Capture the cell that displays the provided text and extract its (X, Y) central coordinate. 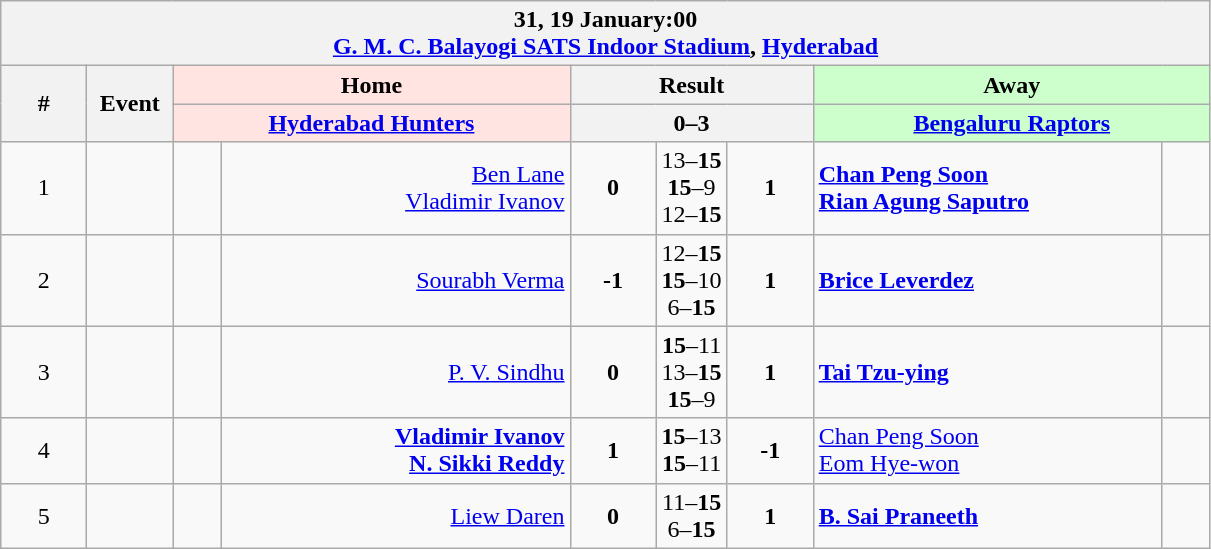
15–1315–11 (692, 450)
13–1515–912–15 (692, 188)
B. Sai Praneeth (988, 516)
# (44, 104)
3 (44, 372)
4 (44, 450)
Chan Peng Soon Eom Hye-won (988, 450)
31, 19 January:00G. M. C. Balayogi SATS Indoor Stadium, Hyderabad (606, 34)
11–156–15 (692, 516)
Home (372, 85)
Sourabh Verma (396, 280)
Brice Leverdez (988, 280)
15–1113–1515–9 (692, 372)
Vladimir Ivanov N. Sikki Reddy (396, 450)
Ben Lane Vladimir Ivanov (396, 188)
Liew Daren (396, 516)
0–3 (692, 123)
Bengaluru Raptors (1012, 123)
Event (130, 104)
Chan Peng Soon Rian Agung Saputro (988, 188)
Result (692, 85)
Hyderabad Hunters (372, 123)
P. V. Sindhu (396, 372)
5 (44, 516)
12–1515–106–15 (692, 280)
Tai Tzu-ying (988, 372)
Away (1012, 85)
2 (44, 280)
